Identify which cell holds the provided text, then report its [x, y] central coordinate. 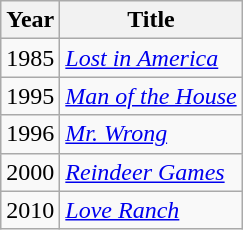
2010 [30, 210]
2000 [30, 172]
Title [151, 20]
1995 [30, 96]
Mr. Wrong [151, 134]
1996 [30, 134]
1985 [30, 58]
Lost in America [151, 58]
Reindeer Games [151, 172]
Love Ranch [151, 210]
Year [30, 20]
Man of the House [151, 96]
